Extract the [x, y] coordinate from the center of the cell holding the provided text.  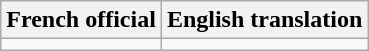
English translation [264, 20]
French official [82, 20]
